Scan for the cell matching the given text and deliver its (x, y) coordinate at center. 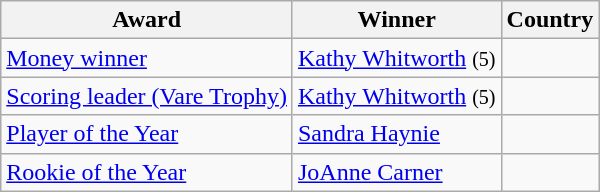
Winner (396, 20)
Money winner (147, 58)
Country (550, 20)
Award (147, 20)
Scoring leader (Vare Trophy) (147, 96)
Rookie of the Year (147, 172)
Player of the Year (147, 134)
Sandra Haynie (396, 134)
JoAnne Carner (396, 172)
